From the cell containing the given text, extract its center point as [X, Y] coordinate. 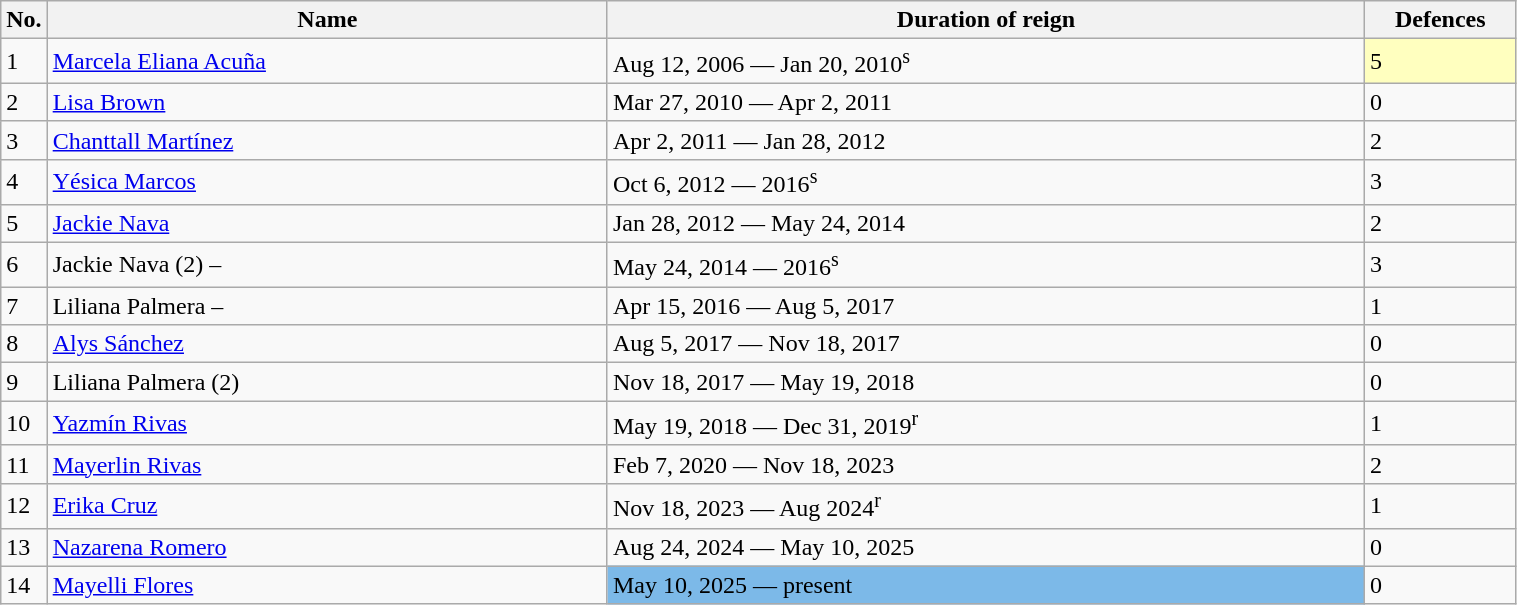
10 [24, 424]
Jackie Nava [327, 223]
Apr 15, 2016 — Aug 5, 2017 [986, 306]
9 [24, 382]
Feb 7, 2020 — Nov 18, 2023 [986, 464]
7 [24, 306]
Jackie Nava (2) – [327, 264]
Mayerlin Rivas [327, 464]
Liliana Palmera (2) [327, 382]
4 [24, 182]
May 19, 2018 — Dec 31, 2019r [986, 424]
Mar 27, 2010 — Apr 2, 2011 [986, 102]
Marcela Eliana Acuña [327, 62]
Jan 28, 2012 — May 24, 2014 [986, 223]
Name [327, 20]
Chanttall Martínez [327, 140]
Mayelli Flores [327, 585]
Duration of reign [986, 20]
Aug 24, 2024 — May 10, 2025 [986, 547]
Erika Cruz [327, 506]
6 [24, 264]
Nazarena Romero [327, 547]
May 10, 2025 — present [986, 585]
Liliana Palmera – [327, 306]
No. [24, 20]
Yésica Marcos [327, 182]
8 [24, 344]
Aug 5, 2017 — Nov 18, 2017 [986, 344]
Alys Sánchez [327, 344]
14 [24, 585]
11 [24, 464]
Aug 12, 2006 — Jan 20, 2010s [986, 62]
Yazmín Rivas [327, 424]
Lisa Brown [327, 102]
12 [24, 506]
Nov 18, 2023 — Aug 2024r [986, 506]
Apr 2, 2011 — Jan 28, 2012 [986, 140]
Oct 6, 2012 — 2016s [986, 182]
Nov 18, 2017 — May 19, 2018 [986, 382]
13 [24, 547]
May 24, 2014 — 2016s [986, 264]
Defences [1441, 20]
